Return [X, Y] of the center of cell containing provided text 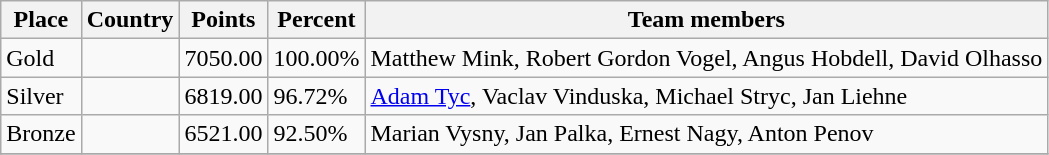
Percent [316, 20]
Marian Vysny, Jan Palka, Ernest Nagy, Anton Penov [706, 134]
Points [224, 20]
6819.00 [224, 96]
Adam Tyc, Vaclav Vinduska, Michael Stryc, Jan Liehne [706, 96]
Bronze [41, 134]
Silver [41, 96]
96.72% [316, 96]
Country [130, 20]
Matthew Mink, Robert Gordon Vogel, Angus Hobdell, David Olhasso [706, 58]
Place [41, 20]
100.00% [316, 58]
7050.00 [224, 58]
6521.00 [224, 134]
Gold [41, 58]
Team members [706, 20]
92.50% [316, 134]
